Output the [X, Y] coordinate of the center of the cell containing the given text.  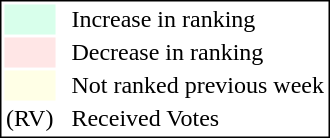
(RV) [29, 119]
Increase in ranking [198, 19]
Decrease in ranking [198, 53]
Received Votes [198, 119]
Not ranked previous week [198, 85]
